Pinpoint the cell where the given text exists, returning its (X, Y) midpoint coordinate. 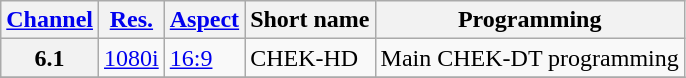
1080i (132, 58)
Programming (530, 20)
Main CHEK-DT programming (530, 58)
Res. (132, 20)
Channel (50, 20)
Aspect (204, 20)
6.1 (50, 58)
CHEK-HD (310, 58)
16:9 (204, 58)
Short name (310, 20)
